Determine the (x, y) coordinate at the center of the cell enclosing the given text.  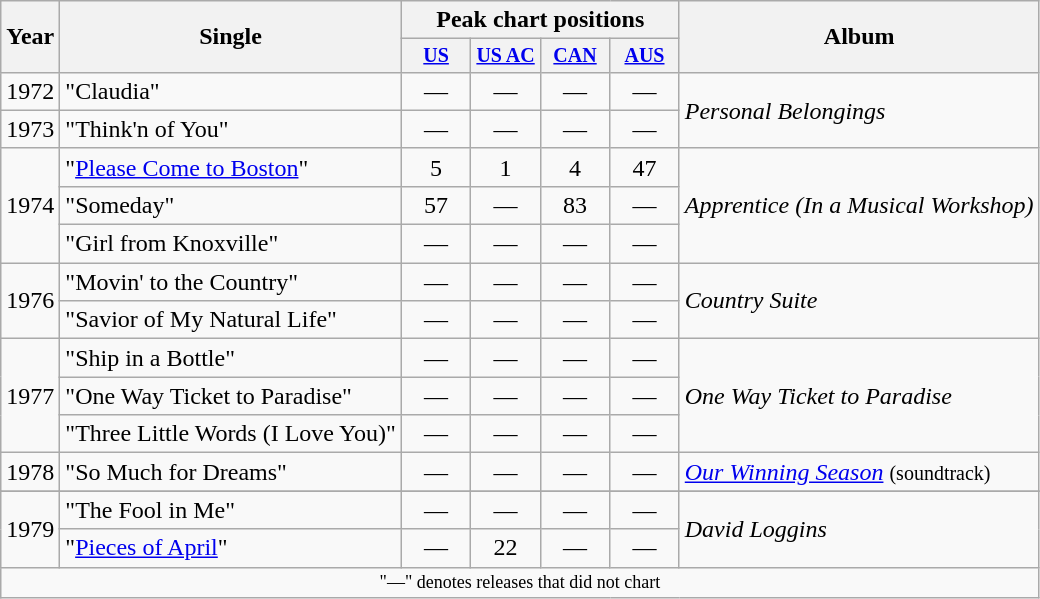
"Savior of My Natural Life" (231, 320)
US AC (506, 56)
"Girl from Knoxville" (231, 244)
1978 (30, 472)
5 (436, 167)
Country Suite (859, 301)
"So Much for Dreams" (231, 472)
"—" denotes releases that did not chart (520, 582)
83 (574, 205)
"Movin' to the Country" (231, 282)
"Three Little Words (I Love You)" (231, 434)
CAN (574, 56)
Year (30, 37)
"Ship in a Bottle" (231, 358)
1979 (30, 529)
1976 (30, 301)
"Think'n of You" (231, 129)
22 (506, 548)
One Way Ticket to Paradise (859, 396)
Apprentice (In a Musical Workshop) (859, 205)
AUS (644, 56)
"The Fool in Me" (231, 510)
1977 (30, 396)
Album (859, 37)
"Claudia" (231, 91)
"Someday" (231, 205)
"One Way Ticket to Paradise" (231, 396)
4 (574, 167)
1972 (30, 91)
47 (644, 167)
Our Winning Season (soundtrack) (859, 472)
57 (436, 205)
"Please Come to Boston" (231, 167)
Single (231, 37)
"Pieces of April" (231, 548)
Personal Belongings (859, 110)
1 (506, 167)
US (436, 56)
1973 (30, 129)
Peak chart positions (540, 20)
David Loggins (859, 529)
1974 (30, 205)
